Determine the (X, Y) coordinate at the center of the cell enclosing the given text.  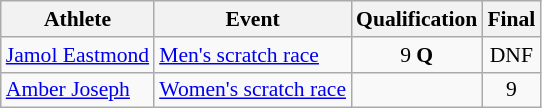
Final (511, 19)
Amber Joseph (78, 90)
9 (511, 90)
Men's scratch race (252, 55)
Athlete (78, 19)
Event (252, 19)
DNF (511, 55)
Women's scratch race (252, 90)
9 Q (416, 55)
Qualification (416, 19)
Jamol Eastmond (78, 55)
